Provide the [X, Y] coordinate of the cell's center where the given text is located.  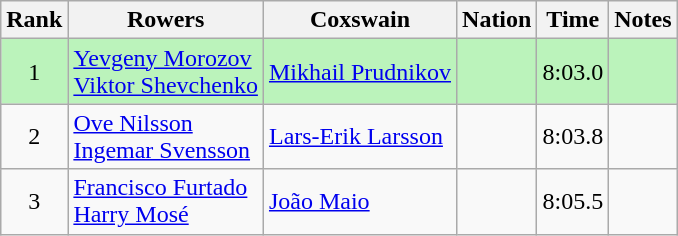
1 [34, 72]
Rank [34, 20]
2 [34, 136]
Yevgeny MorozovViktor Shevchenko [166, 72]
Rowers [166, 20]
8:03.0 [573, 72]
Coxswain [360, 20]
Notes [643, 20]
Ove NilssonIngemar Svensson [166, 136]
Mikhail Prudnikov [360, 72]
3 [34, 202]
Nation [497, 20]
Lars-Erik Larsson [360, 136]
João Maio [360, 202]
8:03.8 [573, 136]
Francisco FurtadoHarry Mosé [166, 202]
Time [573, 20]
8:05.5 [573, 202]
